Provide the (x, y) coordinate of the cell's center where the given text is located.  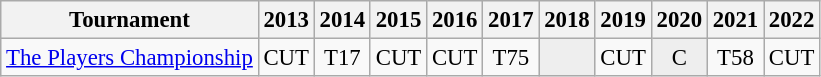
The Players Championship (130, 58)
2013 (286, 20)
T17 (342, 58)
2017 (511, 20)
2019 (623, 20)
2018 (567, 20)
T75 (511, 58)
2020 (679, 20)
2015 (398, 20)
Tournament (130, 20)
2021 (735, 20)
2016 (455, 20)
2022 (792, 20)
T58 (735, 58)
2014 (342, 20)
C (679, 58)
